Pinpoint the cell where the given text exists, returning its (X, Y) midpoint coordinate. 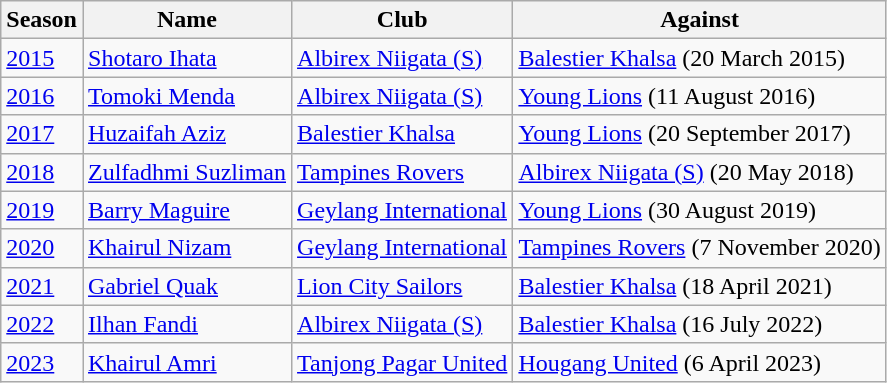
2022 (42, 324)
Balestier Khalsa (20 March 2015) (700, 58)
Khairul Amri (186, 362)
Balestier Khalsa (18 April 2021) (700, 286)
2018 (42, 172)
Against (700, 20)
Gabriel Quak (186, 286)
Balestier Khalsa (16 July 2022) (700, 324)
Ilhan Fandi (186, 324)
Season (42, 20)
Club (402, 20)
Balestier Khalsa (402, 134)
2020 (42, 248)
2015 (42, 58)
Young Lions (11 August 2016) (700, 96)
Shotaro Ihata (186, 58)
Tampines Rovers (7 November 2020) (700, 248)
Tampines Rovers (402, 172)
2016 (42, 96)
Young Lions (20 September 2017) (700, 134)
Hougang United (6 April 2023) (700, 362)
2019 (42, 210)
Tanjong Pagar United (402, 362)
2023 (42, 362)
Name (186, 20)
Tomoki Menda (186, 96)
Huzaifah Aziz (186, 134)
Lion City Sailors (402, 286)
Albirex Niigata (S) (20 May 2018) (700, 172)
Young Lions (30 August 2019) (700, 210)
Khairul Nizam (186, 248)
Barry Maguire (186, 210)
2017 (42, 134)
2021 (42, 286)
Zulfadhmi Suzliman (186, 172)
